Scan for the cell matching the given text and deliver its (x, y) coordinate at center. 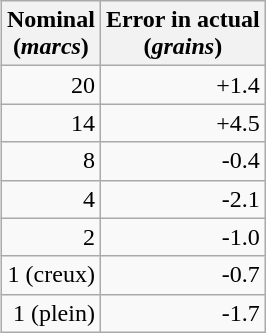
1 (plein) (50, 313)
4 (50, 199)
-0.4 (182, 161)
-2.1 (182, 199)
8 (50, 161)
20 (50, 85)
-1.7 (182, 313)
14 (50, 123)
Nominal(marcs) (50, 34)
Error in actual(grains) (182, 34)
-0.7 (182, 275)
+1.4 (182, 85)
1 (creux) (50, 275)
-1.0 (182, 237)
+4.5 (182, 123)
2 (50, 237)
